Locate the cell with the specified text and output its (x, y) center coordinate. 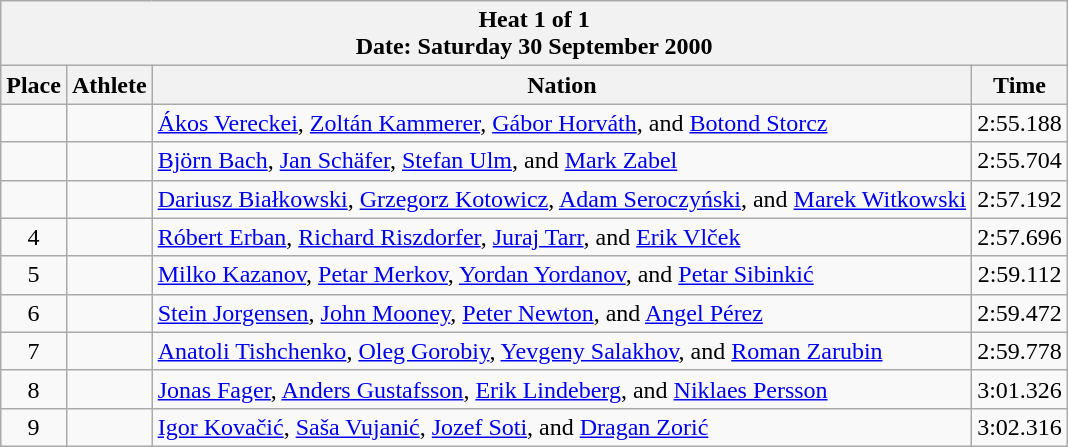
2:59.472 (1020, 313)
Athlete (109, 85)
Anatoli Tishchenko, Oleg Gorobiy, Yevgeny Salakhov, and Roman Zarubin (562, 351)
2:57.192 (1020, 199)
2:55.704 (1020, 161)
Jonas Fager, Anders Gustafsson, Erik Lindeberg, and Niklaes Persson (562, 389)
Stein Jorgensen, John Mooney, Peter Newton, and Angel Pérez (562, 313)
3:02.316 (1020, 427)
5 (34, 275)
3:01.326 (1020, 389)
Time (1020, 85)
Dariusz Białkowski, Grzegorz Kotowicz, Adam Seroczyński, and Marek Witkowski (562, 199)
2:57.696 (1020, 237)
7 (34, 351)
2:59.112 (1020, 275)
2:59.778 (1020, 351)
Ákos Vereckei, Zoltán Kammerer, Gábor Horváth, and Botond Storcz (562, 123)
2:55.188 (1020, 123)
Björn Bach, Jan Schäfer, Stefan Ulm, and Mark Zabel (562, 161)
Igor Kovačić, Saša Vujanić, Jozef Soti, and Dragan Zorić (562, 427)
Nation (562, 85)
Place (34, 85)
Róbert Erban, Richard Riszdorfer, Juraj Tarr, and Erik Vlček (562, 237)
4 (34, 237)
9 (34, 427)
Milko Kazanov, Petar Merkov, Yordan Yordanov, and Petar Sibinkić (562, 275)
Heat 1 of 1 Date: Saturday 30 September 2000 (534, 34)
8 (34, 389)
6 (34, 313)
